Return (x, y) of the center of cell containing provided text 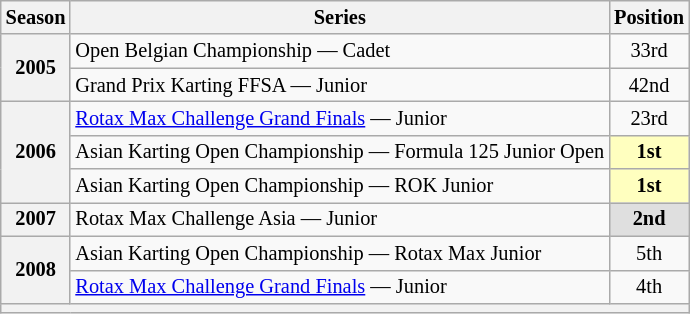
Grand Prix Karting FFSA — Junior (340, 85)
Asian Karting Open Championship — Rotax Max Junior (340, 253)
2007 (36, 219)
2006 (36, 152)
4th (649, 287)
Rotax Max Challenge Asia — Junior (340, 219)
Asian Karting Open Championship — Formula 125 Junior Open (340, 152)
33rd (649, 51)
5th (649, 253)
Asian Karting Open Championship — ROK Junior (340, 186)
2005 (36, 68)
2nd (649, 219)
Season (36, 17)
Position (649, 17)
2008 (36, 270)
42nd (649, 85)
Open Belgian Championship — Cadet (340, 51)
Series (340, 17)
23rd (649, 118)
